Extract the (x, y) coordinate from the center of the cell holding the provided text.  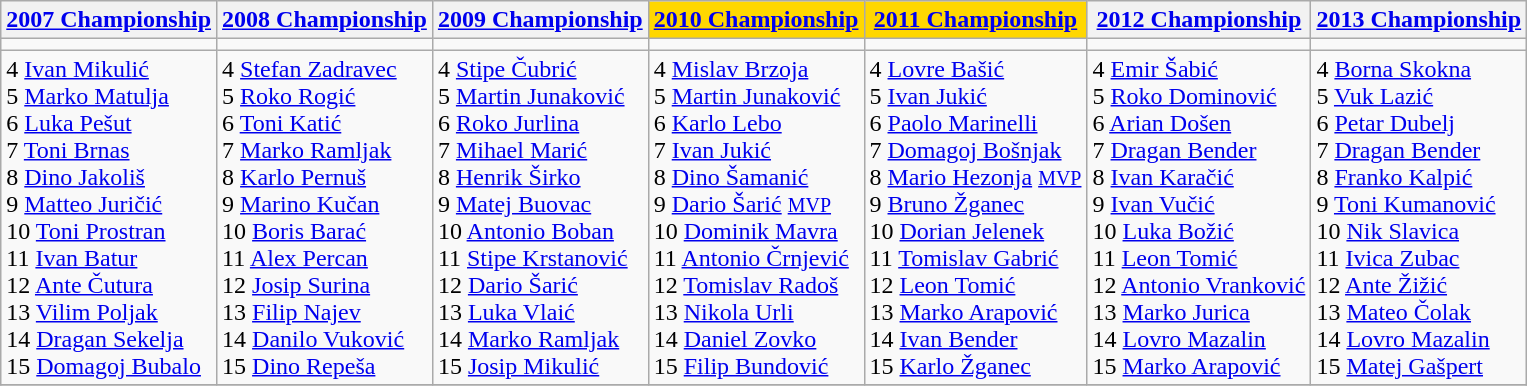
2012 Championship (1199, 20)
2010 Championship (756, 20)
2013 Championship (1419, 20)
2008 Championship (325, 20)
2011 Championship (976, 20)
2007 Championship (109, 20)
2009 Championship (540, 20)
